Identify which cell holds the provided text, then report its (X, Y) central coordinate. 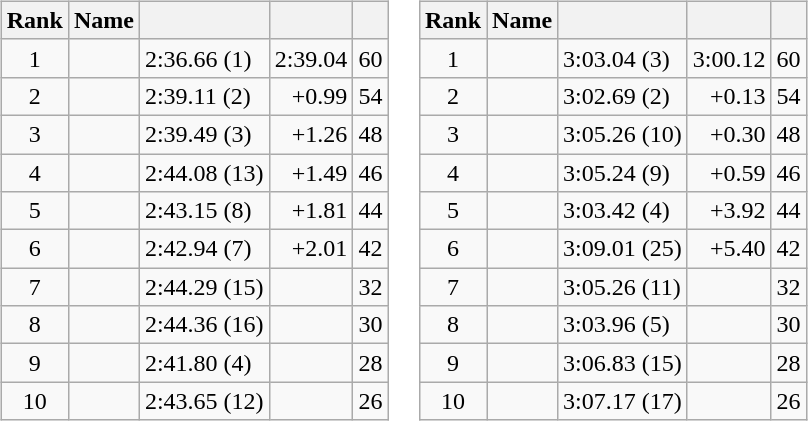
2:36.66 (1) (204, 58)
3:02.69 (2) (623, 96)
3:06.83 (15) (623, 363)
2:39.04 (311, 58)
3:09.01 (25) (623, 249)
+5.40 (729, 249)
2:44.08 (13) (204, 173)
+1.81 (311, 211)
2:39.11 (2) (204, 96)
2:44.36 (16) (204, 325)
+0.13 (729, 96)
3:03.96 (5) (623, 325)
2:41.80 (4) (204, 363)
+1.26 (311, 134)
2:39.49 (3) (204, 134)
+0.99 (311, 96)
2:44.29 (15) (204, 287)
3:05.24 (9) (623, 173)
3:03.42 (4) (623, 211)
+1.49 (311, 173)
+0.59 (729, 173)
3:07.17 (17) (623, 401)
2:43.15 (8) (204, 211)
3:05.26 (11) (623, 287)
2:43.65 (12) (204, 401)
+3.92 (729, 211)
3:05.26 (10) (623, 134)
3:03.04 (3) (623, 58)
2:42.94 (7) (204, 249)
3:00.12 (729, 58)
+2.01 (311, 249)
+0.30 (729, 134)
